Provide the (X, Y) coordinate of the cell's center where the given text is located.  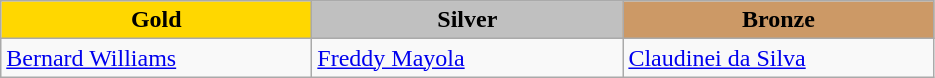
Claudinei da Silva (778, 58)
Freddy Mayola (468, 58)
Bernard Williams (156, 58)
Gold (156, 20)
Bronze (778, 20)
Silver (468, 20)
